Capture the cell that displays the provided text and extract its (X, Y) central coordinate. 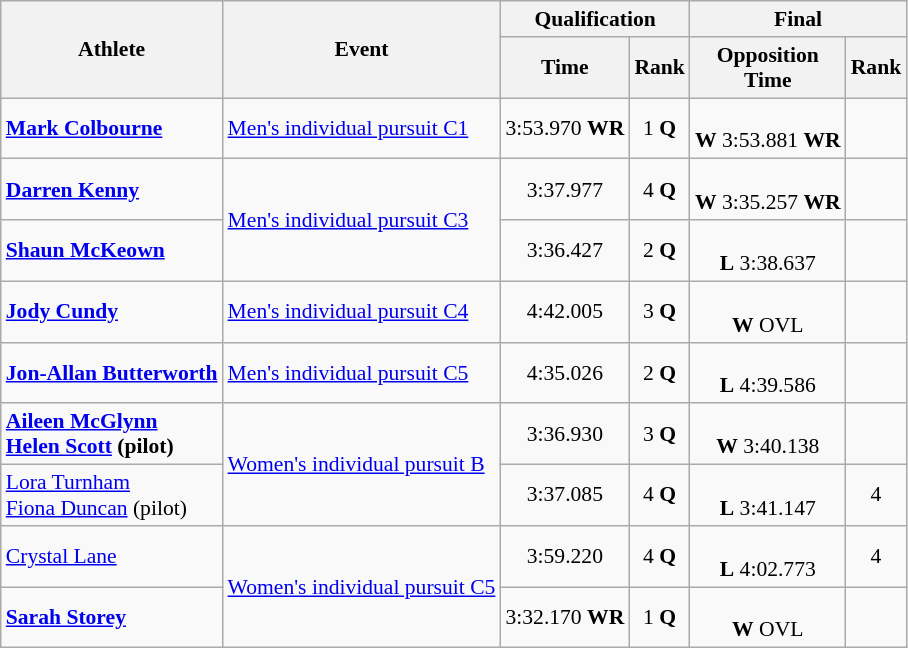
Women's individual pursuit B (362, 465)
L 4:39.586 (768, 372)
L 3:38.637 (768, 250)
Aileen McGlynnHelen Scott (pilot) (112, 434)
Final (798, 19)
L 3:41.147 (768, 496)
Darren Kenny (112, 190)
W 3:53.881 WR (768, 128)
4:35.026 (564, 372)
3:37.977 (564, 190)
Men's individual pursuit C3 (362, 220)
Jon-Allan Butterworth (112, 372)
4:42.005 (564, 312)
Women's individual pursuit C5 (362, 587)
Jody Cundy (112, 312)
3:36.427 (564, 250)
Men's individual pursuit C1 (362, 128)
Shaun McKeown (112, 250)
OppositionTime (768, 68)
Qualification (594, 19)
Time (564, 68)
Athlete (112, 50)
Lora TurnhamFiona Duncan (pilot) (112, 496)
Sarah Storey (112, 618)
3:37.085 (564, 496)
W 3:35.257 WR (768, 190)
W 3:40.138 (768, 434)
3:36.930 (564, 434)
3:32.170 WR (564, 618)
3:59.220 (564, 556)
L 4:02.773 (768, 556)
Mark Colbourne (112, 128)
Men's individual pursuit C4 (362, 312)
3:53.970 WR (564, 128)
Crystal Lane (112, 556)
Event (362, 50)
Men's individual pursuit C5 (362, 372)
